Detect which cell encompasses the target text, then output its [X, Y] center coordinate. 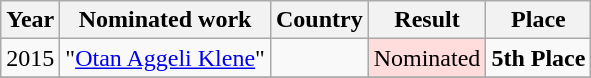
5th Place [538, 58]
Nominated [427, 58]
Year [30, 20]
Result [427, 20]
"Otan Aggeli Klene" [166, 58]
Place [538, 20]
Country [319, 20]
Nominated work [166, 20]
2015 [30, 58]
